Detect which cell encompasses the target text, then output its [x, y] center coordinate. 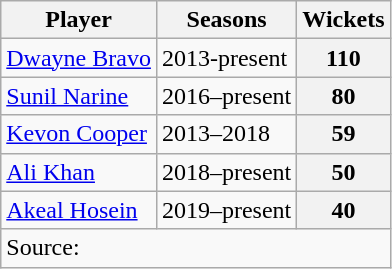
2013-present [226, 58]
80 [344, 96]
2016–present [226, 96]
Akeal Hosein [79, 210]
Wickets [344, 20]
Source: [196, 248]
2018–present [226, 172]
40 [344, 210]
50 [344, 172]
Player [79, 20]
Dwayne Bravo [79, 58]
110 [344, 58]
Kevon Cooper [79, 134]
59 [344, 134]
Seasons [226, 20]
Ali Khan [79, 172]
2019–present [226, 210]
2013–2018 [226, 134]
Sunil Narine [79, 96]
